Output the (x, y) coordinate of the center of the cell containing the given text.  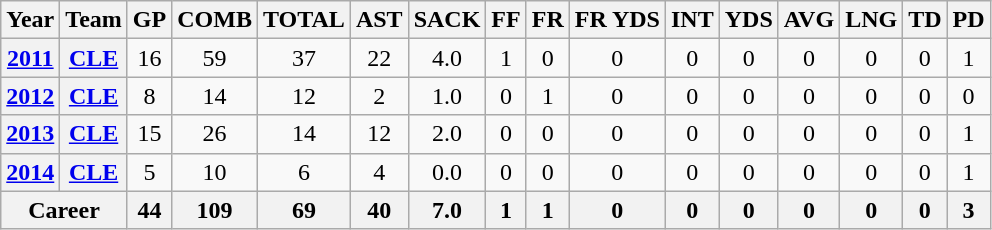
16 (149, 58)
40 (379, 210)
22 (379, 58)
0.0 (447, 172)
5 (149, 172)
Year (30, 20)
37 (304, 58)
7.0 (447, 210)
COMB (215, 20)
YDS (748, 20)
AVG (808, 20)
26 (215, 134)
44 (149, 210)
2012 (30, 96)
1.0 (447, 96)
4.0 (447, 58)
2.0 (447, 134)
3 (968, 210)
AST (379, 20)
TD (925, 20)
15 (149, 134)
FR (548, 20)
59 (215, 58)
2013 (30, 134)
FF (506, 20)
2011 (30, 58)
2 (379, 96)
PD (968, 20)
FR YDS (617, 20)
GP (149, 20)
4 (379, 172)
10 (215, 172)
SACK (447, 20)
LNG (872, 20)
6 (304, 172)
Career (64, 210)
Team (94, 20)
TOTAL (304, 20)
2014 (30, 172)
109 (215, 210)
69 (304, 210)
8 (149, 96)
INT (692, 20)
